Search for the cell housing the specified text and yield its (X, Y) center coordinate. 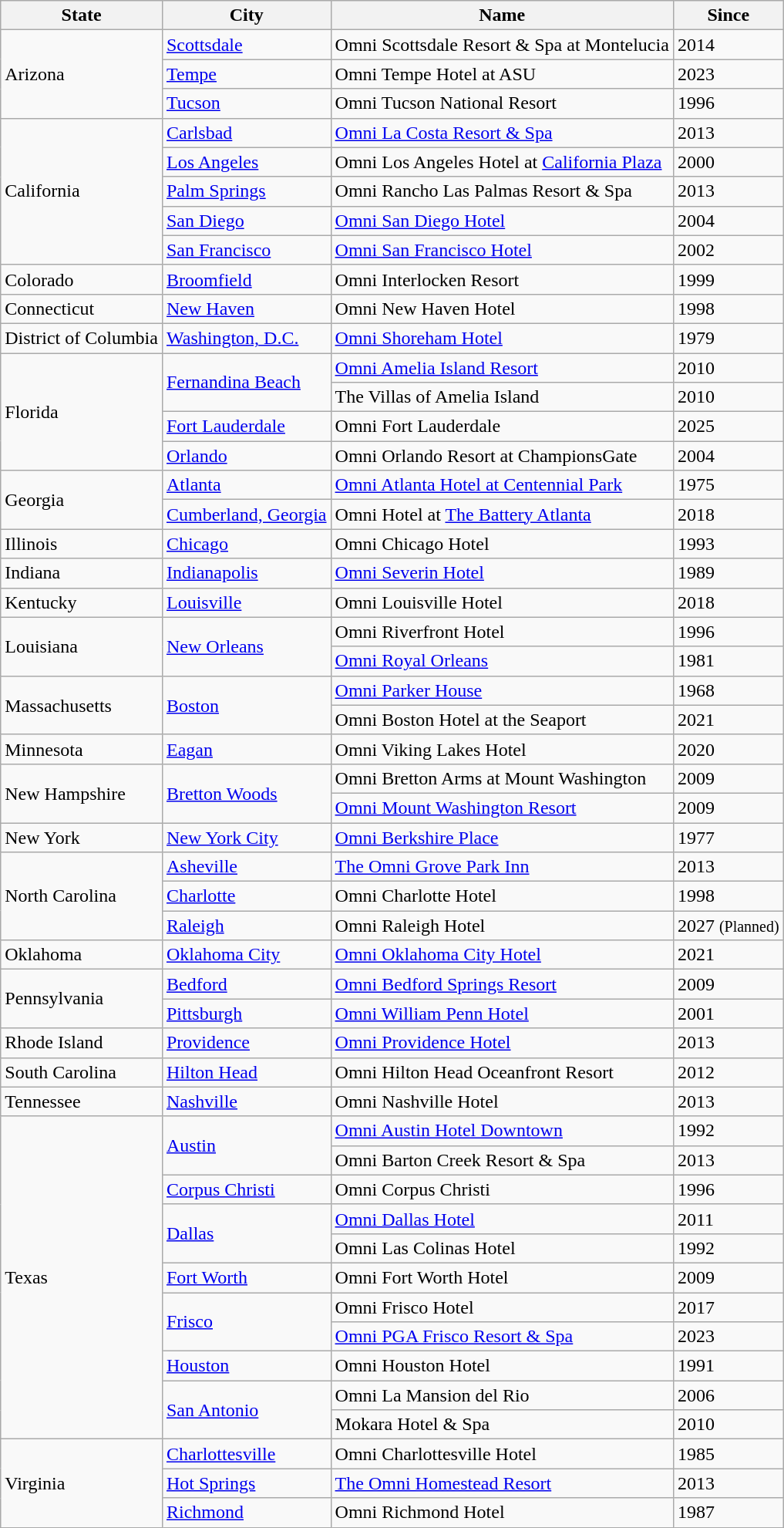
1977 (728, 837)
2017 (728, 1307)
Omni Boston Hotel at the Seaport (502, 720)
Pennsylvania (82, 999)
1989 (728, 573)
Cumberland, Georgia (247, 514)
San Antonio (247, 1410)
Bedford (247, 984)
1975 (728, 485)
Scottsdale (247, 45)
2000 (728, 162)
Omni Bedford Springs Resort (502, 984)
Omni Royal Orleans (502, 661)
Omni Viking Lakes Hotel (502, 749)
Omni Parker House (502, 690)
Connecticut (82, 309)
New Haven (247, 309)
Fort Worth (247, 1277)
Eagan (247, 749)
Florida (82, 412)
Charlotte (247, 896)
Omni Nashville Hotel (502, 1101)
New York (82, 837)
Omni Bretton Arms at Mount Washington (502, 778)
Boston (247, 705)
2001 (728, 1014)
Mokara Hotel & Spa (502, 1425)
1968 (728, 690)
Omni Amelia Island Resort (502, 368)
Omni Houston Hotel (502, 1366)
Omni Barton Creek Resort & Spa (502, 1160)
Illinois (82, 544)
Virginia (82, 1483)
The Omni Homestead Resort (502, 1483)
Omni Fort Lauderdale (502, 427)
Washington, D.C. (247, 338)
Omni Los Angeles Hotel at California Plaza (502, 162)
Omni Louisville Hotel (502, 602)
2011 (728, 1219)
Hilton Head (247, 1072)
Palm Springs (247, 191)
Dallas (247, 1233)
Fernandina Beach (247, 383)
Corpus Christi (247, 1189)
Omni Oklahoma City Hotel (502, 955)
2020 (728, 749)
Omni Las Colinas Hotel (502, 1248)
Tucson (247, 103)
Carlsbad (247, 133)
Hot Springs (247, 1483)
North Carolina (82, 896)
1979 (728, 338)
Tempe (247, 74)
Omni Hotel at The Battery Atlanta (502, 514)
Omni Fort Worth Hotel (502, 1277)
Indianapolis (247, 573)
Arizona (82, 74)
2025 (728, 427)
Oklahoma (82, 955)
Omni Charlotte Hotel (502, 896)
California (82, 191)
Omni Riverfront Hotel (502, 632)
Georgia (82, 500)
Los Angeles (247, 162)
Omni Rancho Las Palmas Resort & Spa (502, 191)
Omni Frisco Hotel (502, 1307)
Omni Severin Hotel (502, 573)
Louisiana (82, 646)
Oklahoma City (247, 955)
2014 (728, 45)
South Carolina (82, 1072)
Omni Mount Washington Resort (502, 808)
Omni Corpus Christi (502, 1189)
Louisville (247, 602)
Kentucky (82, 602)
Texas (82, 1277)
Omni Providence Hotel (502, 1043)
Omni Tempe Hotel at ASU (502, 74)
2027 (Planned) (728, 926)
Richmond (247, 1513)
1991 (728, 1366)
Massachusetts (82, 705)
Colorado (82, 279)
Omni La Mansion del Rio (502, 1395)
2006 (728, 1395)
Nashville (247, 1101)
Name (502, 15)
Minnesota (82, 749)
Omni San Francisco Hotel (502, 250)
Omni Berkshire Place (502, 837)
Omni Austin Hotel Downtown (502, 1131)
1985 (728, 1454)
New Hampshire (82, 793)
Charlottesville (247, 1454)
New Orleans (247, 646)
Omni Hilton Head Oceanfront Resort (502, 1072)
Omni William Penn Hotel (502, 1014)
Chicago (247, 544)
Omni Raleigh Hotel (502, 926)
Omni San Diego Hotel (502, 221)
New York City (247, 837)
Houston (247, 1366)
The Villas of Amelia Island (502, 397)
Omni Interlocken Resort (502, 279)
District of Columbia (82, 338)
2012 (728, 1072)
Tennessee (82, 1101)
Pittsburgh (247, 1014)
San Francisco (247, 250)
Atlanta (247, 485)
Omni Atlanta Hotel at Centennial Park (502, 485)
The Omni Grove Park Inn (502, 867)
1999 (728, 279)
Omni Orlando Resort at ChampionsGate (502, 456)
Omni Shoreham Hotel (502, 338)
City (247, 15)
Omni Scottsdale Resort & Spa at Montelucia (502, 45)
Austin (247, 1145)
Broomfield (247, 279)
Omni New Haven Hotel (502, 309)
Bretton Woods (247, 793)
Omni La Costa Resort & Spa (502, 133)
Omni Richmond Hotel (502, 1513)
Raleigh (247, 926)
Rhode Island (82, 1043)
Indiana (82, 573)
Providence (247, 1043)
Omni Chicago Hotel (502, 544)
1981 (728, 661)
San Diego (247, 221)
1987 (728, 1513)
Since (728, 15)
Frisco (247, 1322)
Omni Tucson National Resort (502, 103)
Orlando (247, 456)
Omni PGA Frisco Resort & Spa (502, 1337)
2002 (728, 250)
Asheville (247, 867)
State (82, 15)
Fort Lauderdale (247, 427)
Omni Dallas Hotel (502, 1219)
1993 (728, 544)
Omni Charlottesville Hotel (502, 1454)
